Scan for the cell matching the given text and deliver its [X, Y] coordinate at center. 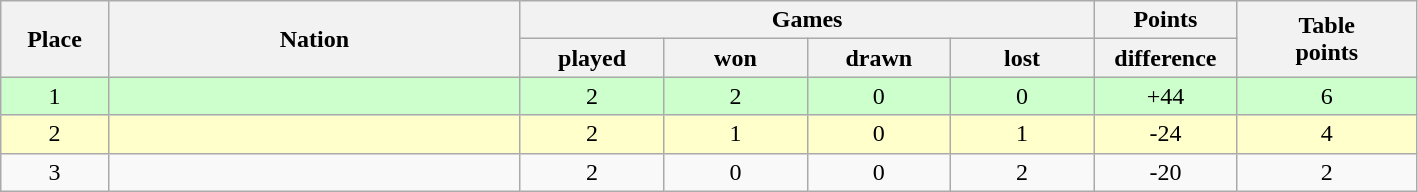
lost [1022, 58]
drawn [878, 58]
4 [1326, 134]
won [736, 58]
6 [1326, 96]
Points [1166, 20]
Nation [314, 39]
difference [1166, 58]
-24 [1166, 134]
3 [55, 172]
Games [806, 20]
played [592, 58]
Tablepoints [1326, 39]
+44 [1166, 96]
-20 [1166, 172]
Place [55, 39]
